Find where the given text appears and provide that cell's center as [X, Y] coordinate. 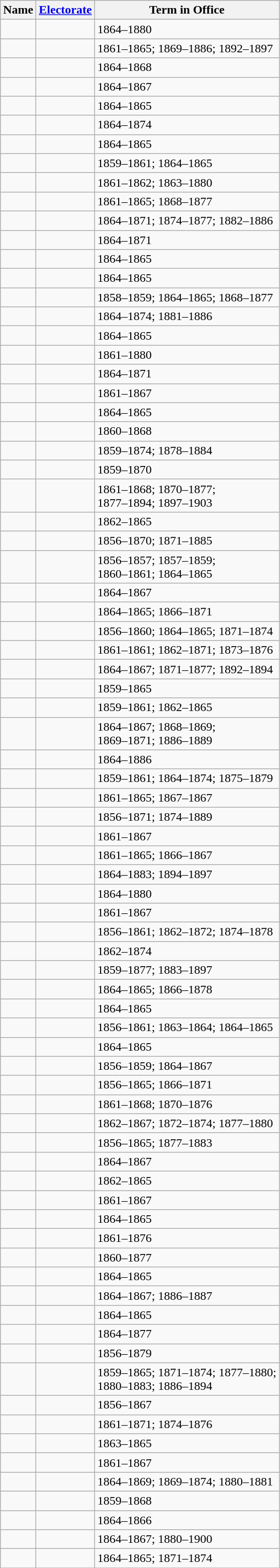
1861–1862; 1863–1880 [187, 182]
1859–1861; 1864–1865 [187, 163]
1860–1877 [187, 1258]
1859–1865; 1871–1874; 1877–1880;1880–1883; 1886–1894 [187, 1379]
1856–1860; 1864–1865; 1871–1874 [187, 631]
1864–1866 [187, 1520]
1861–1865; 1868–1877 [187, 201]
1856–1859; 1864–1867 [187, 1066]
1864–1869; 1869–1874; 1880–1881 [187, 1481]
1859–1870 [187, 469]
1859–1868 [187, 1501]
Term in Office [187, 10]
1864–1886 [187, 759]
1859–1861; 1862–1865 [187, 708]
1859–1877; 1883–1897 [187, 970]
1864–1867; 1868–1869;1869–1871; 1886–1889 [187, 734]
1864–1883; 1894–1897 [187, 874]
1859–1861; 1864–1874; 1875–1879 [187, 778]
1864–1865; 1866–1878 [187, 989]
1861–1871; 1874–1876 [187, 1424]
Name [18, 10]
1863–1865 [187, 1443]
1862–1874 [187, 951]
1864–1867; 1886–1887 [187, 1296]
1864–1868 [187, 67]
Electorate [65, 10]
1856–1870; 1871–1885 [187, 540]
1856–1861; 1863–1864; 1864–1865 [187, 1028]
1856–1857; 1857–1859;1860–1861; 1864–1865 [187, 567]
1864–1874 [187, 125]
1859–1865 [187, 688]
1861–1868; 1870–1876 [187, 1104]
1856–1879 [187, 1353]
1856–1871; 1874–1889 [187, 817]
1856–1861; 1862–1872; 1874–1878 [187, 932]
1861–1865; 1866–1867 [187, 855]
1859–1874; 1878–1884 [187, 450]
1864–1877 [187, 1334]
1861–1868; 1870–1877;1877–1894; 1897–1903 [187, 495]
1861–1880 [187, 355]
1862–1867; 1872–1874; 1877–1880 [187, 1123]
1861–1876 [187, 1238]
1861–1865; 1867–1867 [187, 798]
1858–1859; 1864–1865; 1868–1877 [187, 297]
1861–1865; 1869–1886; 1892–1897 [187, 48]
1860–1868 [187, 431]
1864–1867; 1871–1877; 1892–1894 [187, 669]
1864–1871; 1874–1877; 1882–1886 [187, 220]
1864–1865; 1866–1871 [187, 612]
1856–1865; 1877–1883 [187, 1142]
1864–1865; 1871–1874 [187, 1558]
1864–1874; 1881–1886 [187, 317]
1864–1867; 1880–1900 [187, 1539]
1856–1865; 1866–1871 [187, 1085]
1856–1867 [187, 1405]
1861–1861; 1862–1871; 1873–1876 [187, 650]
